Extract the (x, y) coordinate from the center of the cell holding the provided text.  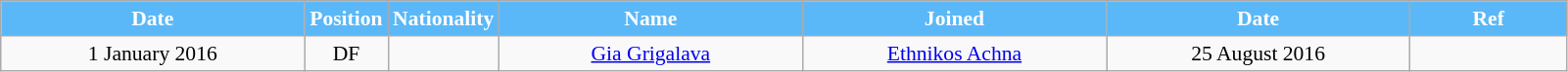
Nationality (443, 18)
Gia Grigalava (650, 54)
Position (347, 18)
25 August 2016 (1259, 54)
1 January 2016 (153, 54)
Ethnikos Achna (954, 54)
DF (347, 54)
Name (650, 18)
Joined (954, 18)
Ref (1489, 18)
